Scan for the cell matching the given text and deliver its [x, y] coordinate at center. 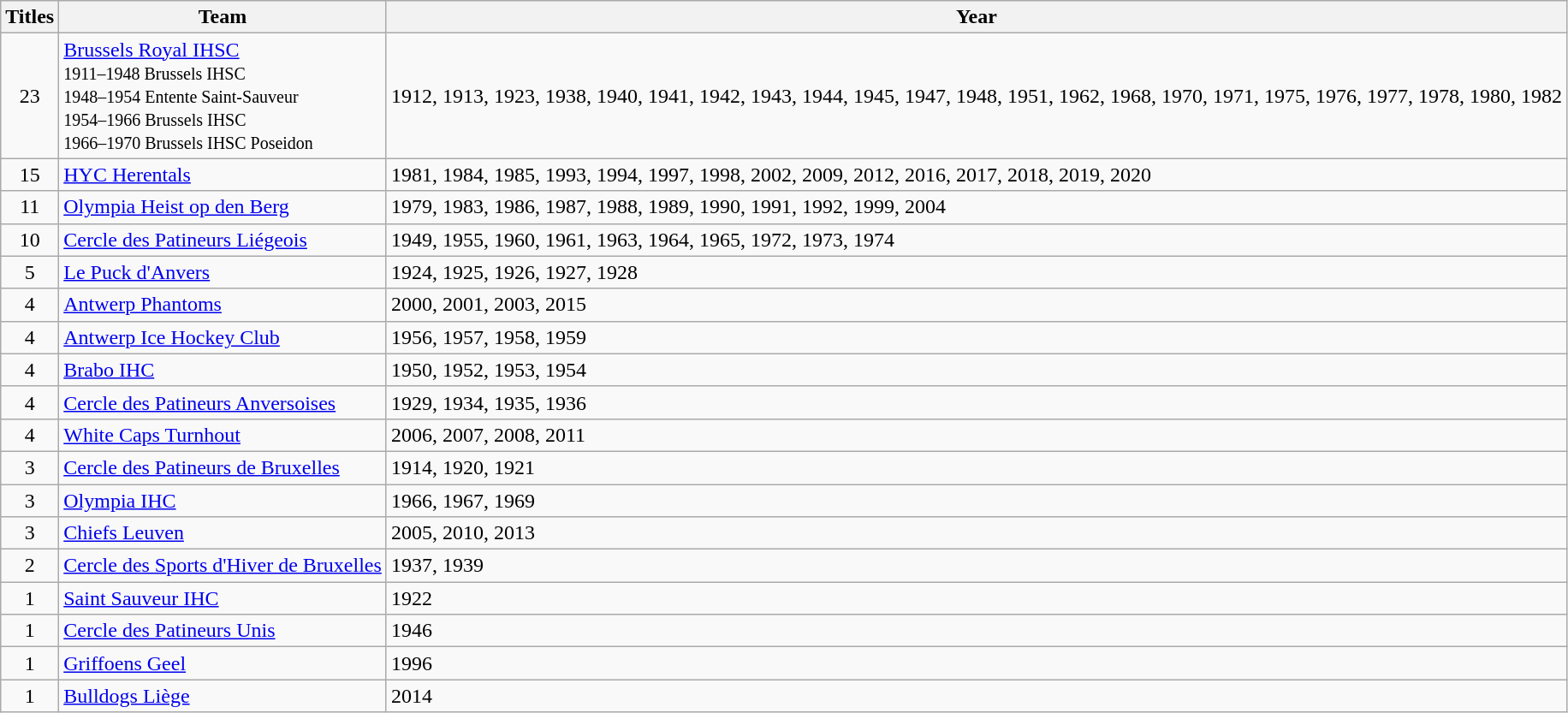
Antwerp Phantoms [223, 305]
Bulldogs Liège [223, 696]
2006, 2007, 2008, 2011 [976, 435]
23 [30, 96]
1912, 1913, 1923, 1938, 1940, 1941, 1942, 1943, 1944, 1945, 1947, 1948, 1951, 1962, 1968, 1970, 1971, 1975, 1976, 1977, 1978, 1980, 1982 [976, 96]
1946 [976, 631]
Chiefs Leuven [223, 533]
1924, 1925, 1926, 1927, 1928 [976, 272]
Olympia IHC [223, 501]
Le Puck d'Anvers [223, 272]
Titles [30, 17]
1979, 1983, 1986, 1987, 1988, 1989, 1990, 1991, 1992, 1999, 2004 [976, 207]
2014 [976, 696]
1937, 1939 [976, 566]
1956, 1957, 1958, 1959 [976, 337]
Saint Sauveur IHC [223, 598]
Olympia Heist op den Berg [223, 207]
1950, 1952, 1953, 1954 [976, 370]
1914, 1920, 1921 [976, 467]
Cercle des Patineurs Liégeois [223, 240]
1929, 1934, 1935, 1936 [976, 402]
1996 [976, 663]
Year [976, 17]
11 [30, 207]
15 [30, 175]
Brabo IHC [223, 370]
1922 [976, 598]
White Caps Turnhout [223, 435]
5 [30, 272]
Cercle des Sports d'Hiver de Bruxelles [223, 566]
Brussels Royal IHSC1911–1948 Brussels IHSC1948–1954 Entente Saint-Sauveur1954–1966 Brussels IHSC1966–1970 Brussels IHSC Poseidon [223, 96]
Antwerp Ice Hockey Club [223, 337]
1981, 1984, 1985, 1993, 1994, 1997, 1998, 2002, 2009, 2012, 2016, 2017, 2018, 2019, 2020 [976, 175]
1966, 1967, 1969 [976, 501]
Griffoens Geel [223, 663]
Cercle des Patineurs Unis [223, 631]
1949, 1955, 1960, 1961, 1963, 1964, 1965, 1972, 1973, 1974 [976, 240]
Team [223, 17]
2005, 2010, 2013 [976, 533]
HYC Herentals [223, 175]
2000, 2001, 2003, 2015 [976, 305]
Cercle des Patineurs de Bruxelles [223, 467]
10 [30, 240]
Cercle des Patineurs Anversoises [223, 402]
2 [30, 566]
